From the cell containing the given text, extract its center point as [x, y] coordinate. 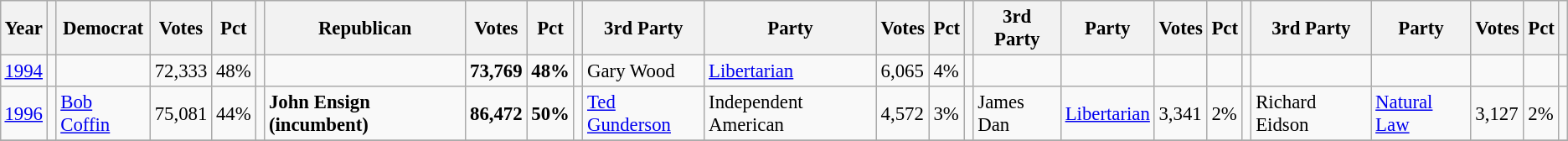
Gary Wood [643, 70]
4% [946, 70]
Year [23, 29]
4,572 [903, 114]
1996 [23, 114]
Independent American [791, 114]
6,065 [903, 70]
Natural Law [1421, 114]
3% [946, 114]
86,472 [496, 114]
John Ensign (incumbent) [365, 114]
73,769 [496, 70]
44% [234, 114]
50% [550, 114]
Bob Coffin [103, 114]
75,081 [181, 114]
Richard Eidson [1312, 114]
Democrat [103, 29]
James Dan [1017, 114]
3,341 [1181, 114]
Ted Gunderson [643, 114]
3,127 [1498, 114]
Republican [365, 29]
1994 [23, 70]
72,333 [181, 70]
